Provide the [x, y] coordinate of the cell's center where the given text is located.  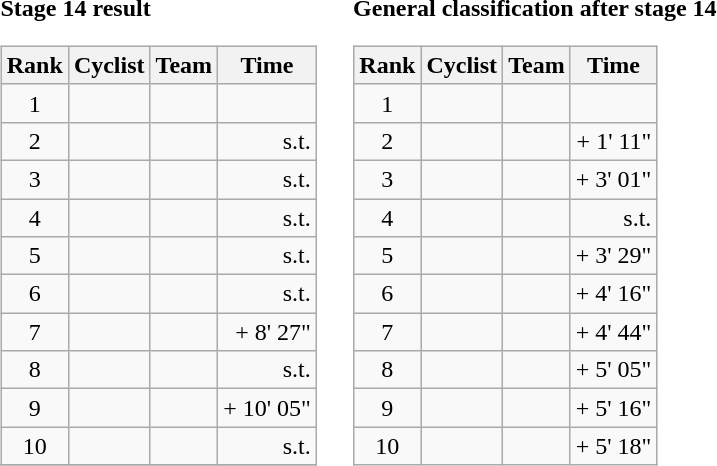
+ 3' 29" [614, 256]
+ 4' 44" [614, 332]
+ 5' 16" [614, 408]
+ 3' 01" [614, 179]
+ 8' 27" [268, 332]
+ 4' 16" [614, 294]
+ 5' 18" [614, 446]
+ 5' 05" [614, 370]
+ 10' 05" [268, 408]
+ 1' 11" [614, 141]
